Locate the cell with the specified text and output its (x, y) center coordinate. 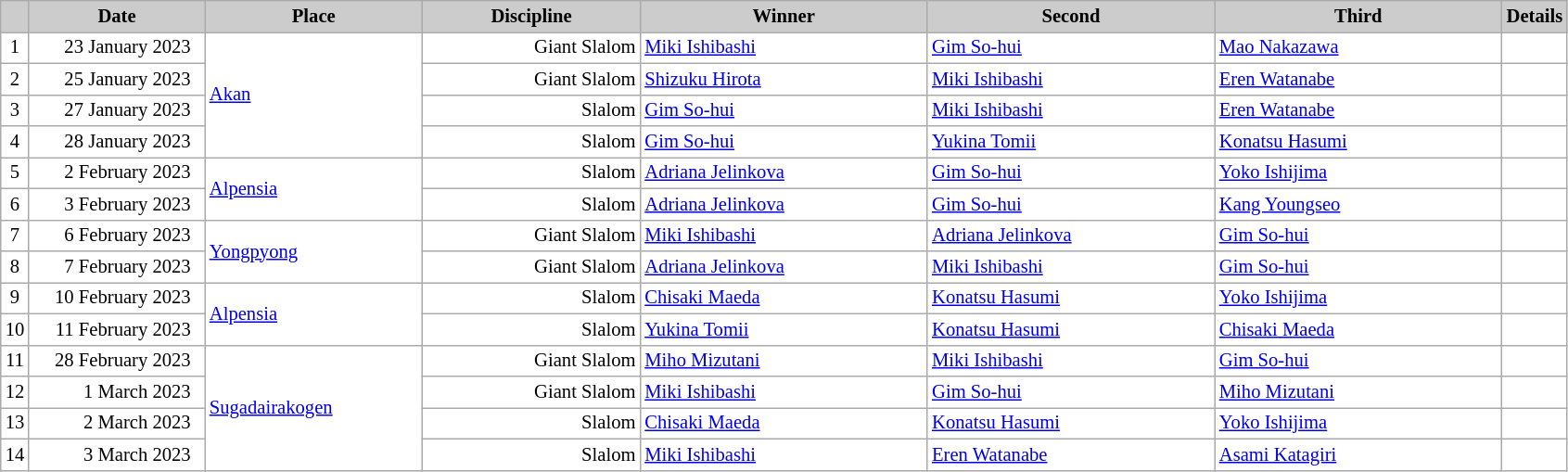
Details (1535, 16)
28 January 2023 (117, 142)
Yongpyong (313, 251)
Third (1358, 16)
6 February 2023 (117, 236)
Place (313, 16)
2 (15, 79)
4 (15, 142)
Discipline (532, 16)
Mao Nakazawa (1358, 47)
8 (15, 266)
25 January 2023 (117, 79)
6 (15, 204)
1 March 2023 (117, 392)
5 (15, 172)
1 (15, 47)
9 (15, 298)
11 (15, 361)
12 (15, 392)
14 (15, 454)
Asami Katagiri (1358, 454)
Shizuku Hirota (784, 79)
28 February 2023 (117, 361)
Sugadairakogen (313, 408)
Akan (313, 95)
7 (15, 236)
27 January 2023 (117, 110)
3 March 2023 (117, 454)
Kang Youngseo (1358, 204)
2 February 2023 (117, 172)
2 March 2023 (117, 423)
11 February 2023 (117, 329)
10 February 2023 (117, 298)
7 February 2023 (117, 266)
23 January 2023 (117, 47)
Winner (784, 16)
13 (15, 423)
Date (117, 16)
10 (15, 329)
3 (15, 110)
3 February 2023 (117, 204)
Second (1071, 16)
